Locate the cell with the specified text and output its [x, y] center coordinate. 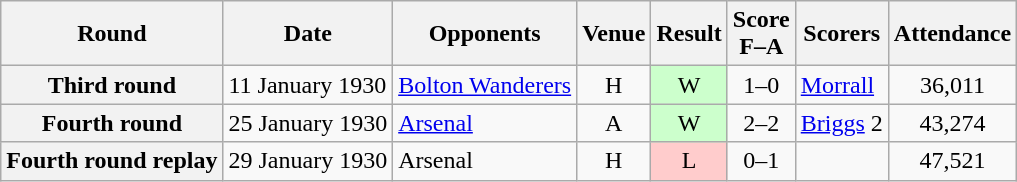
Third round [112, 85]
Venue [614, 34]
Morrall [842, 85]
47,521 [952, 161]
Result [689, 34]
Attendance [952, 34]
Round [112, 34]
29 January 1930 [308, 161]
25 January 1930 [308, 123]
L [689, 161]
ScoreF–A [761, 34]
Opponents [485, 34]
Fourth round replay [112, 161]
43,274 [952, 123]
Date [308, 34]
36,011 [952, 85]
Briggs 2 [842, 123]
Fourth round [112, 123]
11 January 1930 [308, 85]
A [614, 123]
Scorers [842, 34]
Bolton Wanderers [485, 85]
1–0 [761, 85]
0–1 [761, 161]
2–2 [761, 123]
